Identify which cell holds the provided text, then report its [x, y] central coordinate. 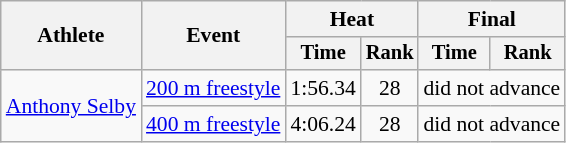
Anthony Selby [71, 106]
Final [492, 19]
1:56.34 [322, 88]
Event [213, 36]
4:06.24 [322, 124]
400 m freestyle [213, 124]
200 m freestyle [213, 88]
Athlete [71, 36]
Heat [352, 19]
